Find where the given text appears and provide that cell's center as [X, Y] coordinate. 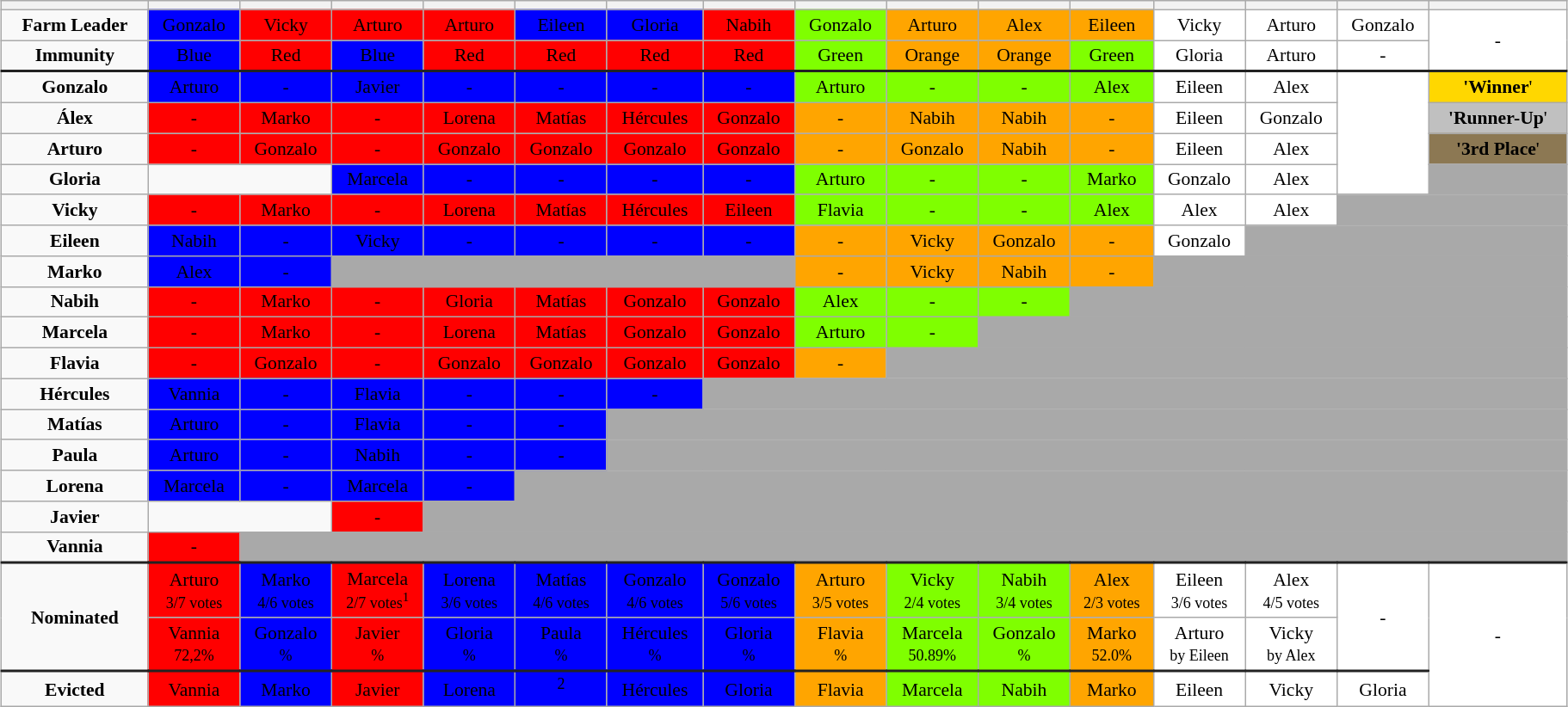
Hércules% [654, 644]
Paula% [561, 644]
Gonzalo4/6 votes [654, 590]
Evicted [75, 689]
Arturoby Eileen [1200, 644]
Vickyby Alex [1291, 644]
Álex [75, 119]
Marko52.0% [1112, 644]
Gonzalo5/6 votes [749, 590]
Javier% [377, 644]
Marcela50.89% [933, 644]
Arturo3/5 votes [840, 590]
Lorena3/6 votes [470, 590]
Vannia72,2% [194, 644]
Nominated [75, 618]
Alex2/3 votes [1112, 590]
Immunity [75, 56]
2 [561, 689]
Flavia% [840, 644]
'3rd Place' [1497, 149]
Vicky2/4 votes [933, 590]
'Winner' [1497, 87]
Eileen3/6 votes [1200, 590]
'Runner-Up' [1497, 119]
Alex4/5 votes [1291, 590]
Marko4/6 votes [286, 590]
Farm Leader [75, 25]
Marcela2/7 votes1 [377, 590]
Paula [75, 456]
Matías4/6 votes [561, 590]
Arturo3/7 votes [194, 590]
Nabih3/4 votes [1024, 590]
